Locate the cell with the specified text and output its (X, Y) center coordinate. 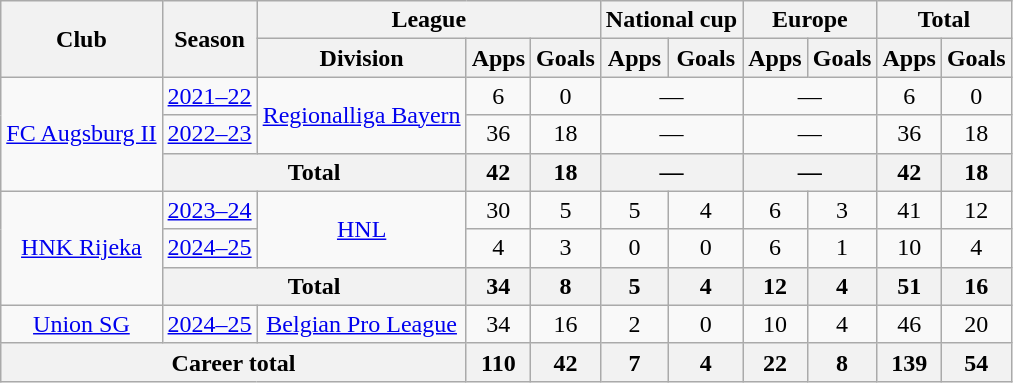
110 (498, 362)
Season (210, 39)
League (428, 20)
1 (842, 248)
54 (976, 362)
46 (909, 324)
2022–23 (210, 134)
Europe (810, 20)
7 (634, 362)
22 (775, 362)
41 (909, 210)
51 (909, 286)
HNL (362, 229)
139 (909, 362)
Division (362, 58)
FC Augsburg II (82, 134)
Union SG (82, 324)
National cup (671, 20)
Regionalliga Bayern (362, 115)
HNK Rijeka (82, 248)
Belgian Pro League (362, 324)
2023–24 (210, 210)
Career total (234, 362)
30 (498, 210)
2021–22 (210, 96)
2 (634, 324)
Club (82, 39)
20 (976, 324)
